Detect which cell encompasses the target text, then output its [x, y] center coordinate. 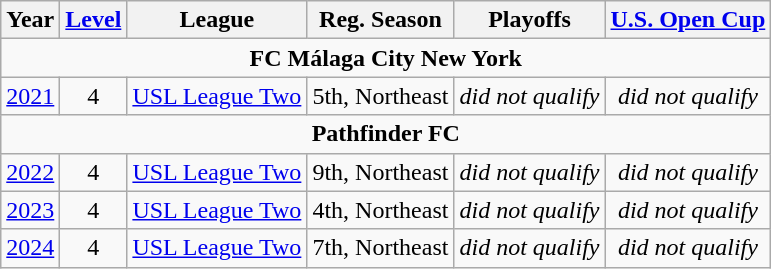
7th, Northeast [380, 248]
U.S. Open Cup [688, 20]
Reg. Season [380, 20]
9th, Northeast [380, 172]
Playoffs [530, 20]
2021 [30, 96]
Level [94, 20]
League [217, 20]
5th, Northeast [380, 96]
2024 [30, 248]
Year [30, 20]
FC Málaga City New York [386, 58]
2023 [30, 210]
4th, Northeast [380, 210]
2022 [30, 172]
Pathfinder FC [386, 134]
